Extract the [x, y] coordinate from the center of the cell holding the provided text.  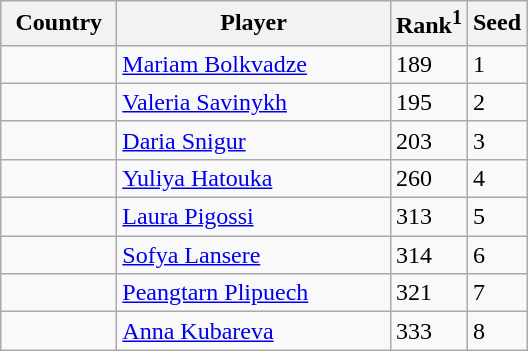
313 [428, 217]
Sofya Lansere [254, 255]
195 [428, 102]
Anna Kubareva [254, 331]
3 [496, 140]
6 [496, 255]
2 [496, 102]
321 [428, 293]
5 [496, 217]
333 [428, 331]
Seed [496, 24]
Daria Snigur [254, 140]
Rank1 [428, 24]
Peangtarn Plipuech [254, 293]
189 [428, 64]
Laura Pigossi [254, 217]
314 [428, 255]
Mariam Bolkvadze [254, 64]
7 [496, 293]
Player [254, 24]
260 [428, 178]
Country [59, 24]
8 [496, 331]
203 [428, 140]
Valeria Savinykh [254, 102]
4 [496, 178]
Yuliya Hatouka [254, 178]
1 [496, 64]
